Identify which cell holds the provided text, then report its (X, Y) central coordinate. 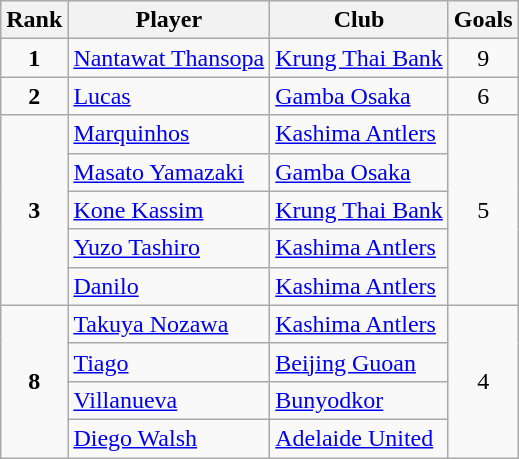
2 (34, 96)
Beijing Guoan (360, 362)
6 (483, 96)
9 (483, 58)
Club (360, 20)
Lucas (169, 96)
Rank (34, 20)
3 (34, 210)
Goals (483, 20)
1 (34, 58)
Adelaide United (360, 438)
Kone Kassim (169, 210)
8 (34, 381)
Masato Yamazaki (169, 172)
Takuya Nozawa (169, 324)
Bunyodkor (360, 400)
4 (483, 381)
Player (169, 20)
Nantawat Thansopa (169, 58)
Danilo (169, 286)
5 (483, 210)
Marquinhos (169, 134)
Villanueva (169, 400)
Tiago (169, 362)
Diego Walsh (169, 438)
Yuzo Tashiro (169, 248)
